Identify which cell holds the provided text, then report its [x, y] central coordinate. 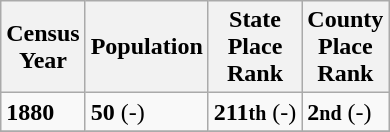
CountyPlaceRank [346, 47]
50 (-) [146, 112]
1880 [43, 112]
Population [146, 47]
211th (-) [255, 112]
StatePlaceRank [255, 47]
2nd (-) [346, 112]
CensusYear [43, 47]
